From the cell containing the given text, extract its center point as (x, y) coordinate. 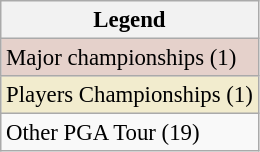
Legend (130, 20)
Other PGA Tour (19) (130, 133)
Major championships (1) (130, 58)
Players Championships (1) (130, 95)
